Locate the cell with the specified text and output its (X, Y) center coordinate. 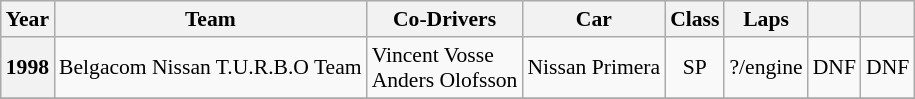
Car (594, 19)
Co-Drivers (445, 19)
Laps (766, 19)
Nissan Primera (594, 68)
Belgacom Nissan T.U.R.B.O Team (210, 68)
?/engine (766, 68)
Vincent Vosse Anders Olofsson (445, 68)
SP (694, 68)
Team (210, 19)
Year (28, 19)
1998 (28, 68)
Class (694, 19)
